Return (x, y) of the center of cell containing provided text 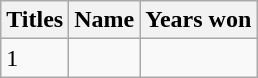
Name (104, 20)
1 (35, 58)
Years won (198, 20)
Titles (35, 20)
